Detect which cell encompasses the target text, then output its [X, Y] center coordinate. 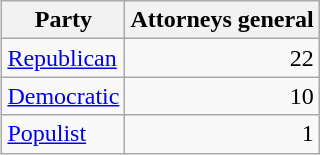
Democratic [64, 96]
Attorneys general [222, 20]
Party [64, 20]
22 [222, 58]
1 [222, 134]
Populist [64, 134]
Republican [64, 58]
10 [222, 96]
